Determine the [X, Y] coordinate at the center of the cell enclosing the given text.  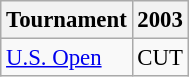
U.S. Open [66, 58]
CUT [160, 58]
2003 [160, 20]
Tournament [66, 20]
